Identify which cell holds the provided text, then report its [x, y] central coordinate. 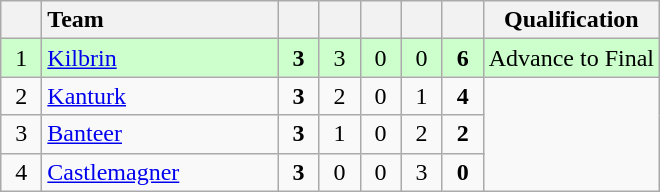
Qualification [571, 20]
Kilbrin [160, 58]
Advance to Final [571, 58]
Kanturk [160, 96]
Team [160, 20]
Castlemagner [160, 172]
6 [462, 58]
Banteer [160, 134]
